From the cell containing the given text, extract its center point as [x, y] coordinate. 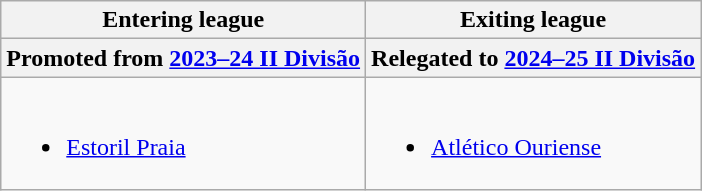
Relegated to 2024–25 II Divisão [534, 58]
Atlético Ouriense [534, 134]
Estoril Praia [184, 134]
Entering league [184, 20]
Promoted from 2023–24 II Divisão [184, 58]
Exiting league [534, 20]
